Capture the cell that displays the provided text and extract its [X, Y] central coordinate. 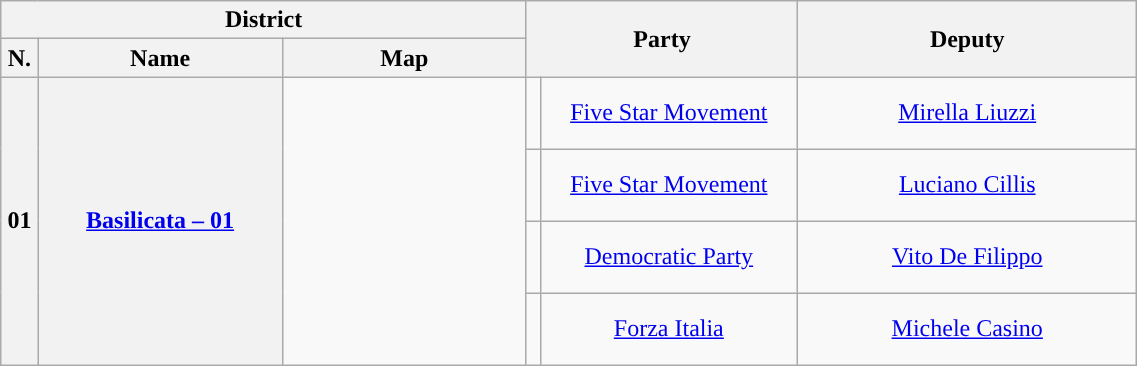
Michele Casino [968, 329]
Deputy [968, 39]
01 [20, 221]
Party [662, 39]
Forza Italia [669, 329]
Name [160, 58]
Democratic Party [669, 257]
Luciano Cillis [968, 185]
Basilicata – 01 [160, 221]
Map [404, 58]
Vito De Filippo [968, 257]
N. [20, 58]
District [264, 20]
Mirella Liuzzi [968, 113]
